Output the (x, y) coordinate of the center of the cell containing the given text.  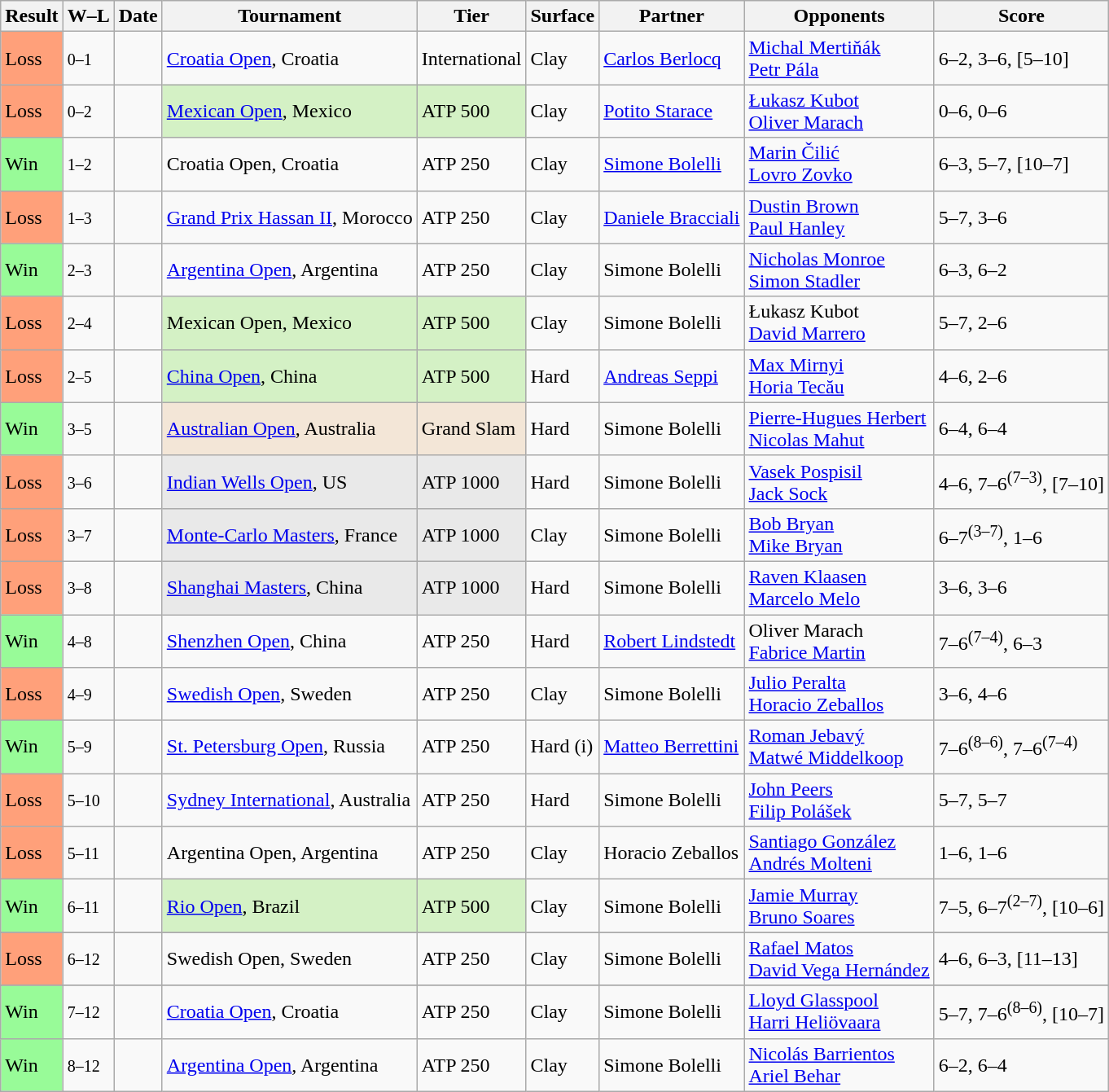
4–6, 6–3, [11–13] (1021, 959)
John Peers Filip Polášek (839, 800)
Rafael Matos David Vega Hernández (839, 959)
Roman Jebavý Matwé Middelkoop (839, 748)
8–12 (88, 1065)
Pierre-Hugues Herbert Nicolas Mahut (839, 428)
Carlos Berlocq (672, 59)
1–3 (88, 217)
Nicholas Monroe Simon Stadler (839, 270)
6–7(3–7), 1–6 (1021, 534)
Grand Slam (471, 428)
7–5, 6–7(2–7), [10–6] (1021, 906)
Robert Lindstedt (672, 640)
Sydney International, Australia (290, 800)
0–2 (88, 111)
Bob Bryan Mike Bryan (839, 534)
2–4 (88, 322)
0–6, 0–6 (1021, 111)
6–2, 3–6, [5–10] (1021, 59)
6–4, 6–4 (1021, 428)
5–11 (88, 853)
Partner (672, 16)
Andreas Seppi (672, 376)
5–7, 7–6(8–6), [10–7] (1021, 1011)
Australian Open, Australia (290, 428)
Daniele Bracciali (672, 217)
Shanghai Masters, China (290, 588)
Horacio Zeballos (672, 853)
6–3, 5–7, [10–7] (1021, 164)
Jamie Murray Bruno Soares (839, 906)
1–6, 1–6 (1021, 853)
International (471, 59)
6–2, 6–4 (1021, 1065)
Łukasz Kubot Oliver Marach (839, 111)
Matteo Berrettini (672, 748)
1–2 (88, 164)
Michal Mertiňák Petr Pála (839, 59)
Rio Open, Brazil (290, 906)
Tournament (290, 16)
3–6, 4–6 (1021, 694)
6–12 (88, 959)
5–7, 2–6 (1021, 322)
Opponents (839, 16)
7–6(7–4), 6–3 (1021, 640)
Surface (563, 16)
Date (138, 16)
W–L (88, 16)
Julio Peralta Horacio Zeballos (839, 694)
Santiago González Andrés Molteni (839, 853)
Grand Prix Hassan II, Morocco (290, 217)
Dustin Brown Paul Hanley (839, 217)
Result (32, 16)
7–12 (88, 1011)
Tier (471, 16)
3–7 (88, 534)
Vasek Pospisil Jack Sock (839, 482)
Indian Wells Open, US (290, 482)
Hard (i) (563, 748)
4–6, 7–6(7–3), [7–10] (1021, 482)
Shenzhen Open, China (290, 640)
4–8 (88, 640)
3–6, 3–6 (1021, 588)
Score (1021, 16)
Max Mirnyi Horia Tecău (839, 376)
Oliver Marach Fabrice Martin (839, 640)
Nicolás Barrientos Ariel Behar (839, 1065)
Potito Starace (672, 111)
3–5 (88, 428)
China Open, China (290, 376)
Raven Klaasen Marcelo Melo (839, 588)
Lloyd Glasspool Harri Heliövaara (839, 1011)
3–8 (88, 588)
5–7, 3–6 (1021, 217)
Łukasz Kubot David Marrero (839, 322)
6–3, 6–2 (1021, 270)
Marin Čilić Lovro Zovko (839, 164)
6–11 (88, 906)
2–3 (88, 270)
0–1 (88, 59)
7–6(8–6), 7–6(7–4) (1021, 748)
4–9 (88, 694)
5–9 (88, 748)
St. Petersburg Open, Russia (290, 748)
2–5 (88, 376)
5–10 (88, 800)
4–6, 2–6 (1021, 376)
Monte-Carlo Masters, France (290, 534)
5–7, 5–7 (1021, 800)
3–6 (88, 482)
